Determine the [x, y] coordinate at the center of the cell enclosing the given text.  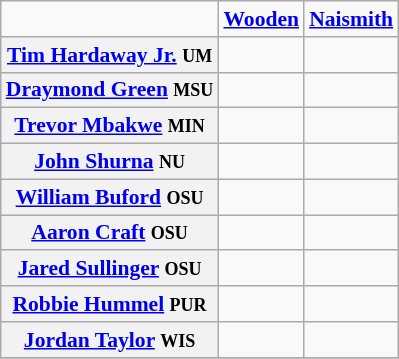
Trevor Mbakwe MIN [110, 126]
Naismith [351, 19]
Aaron Craft OSU [110, 233]
Wooden [261, 19]
Jared Sullinger OSU [110, 269]
Robbie Hummel PUR [110, 304]
Tim Hardaway Jr. UM [110, 55]
William Buford OSU [110, 197]
John Shurna NU [110, 162]
Draymond Green MSU [110, 90]
Jordan Taylor WIS [110, 340]
